Provide the (X, Y) coordinate of the cell's center where the given text is located.  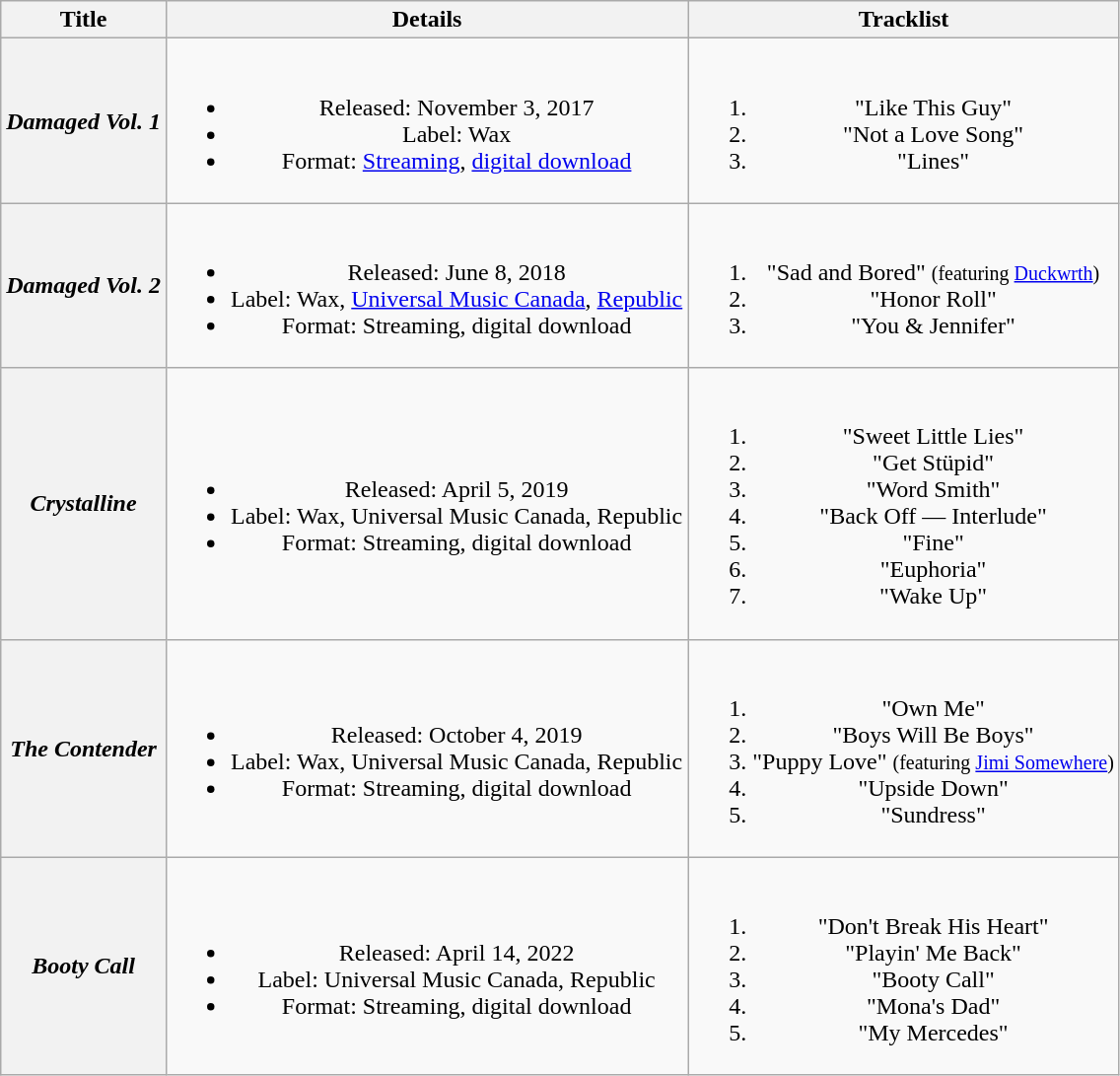
Crystalline (84, 503)
Booty Call (84, 967)
"Own Me""Boys Will Be Boys""Puppy Love" (featuring Jimi Somewhere)"Upside Down""Sundress" (904, 748)
Details (426, 20)
Released: October 4, 2019Label: Wax, Universal Music Canada, RepublicFormat: Streaming, digital download (426, 748)
Released: April 5, 2019Label: Wax, Universal Music Canada, RepublicFormat: Streaming, digital download (426, 503)
"Sad and Bored" (featuring Duckwrth)"Honor Roll""You & Jennifer" (904, 286)
Released: June 8, 2018Label: Wax, Universal Music Canada, RepublicFormat: Streaming, digital download (426, 286)
Released: November 3, 2017Label: WaxFormat: Streaming, digital download (426, 120)
The Contender (84, 748)
Released: April 14, 2022Label: Universal Music Canada, RepublicFormat: Streaming, digital download (426, 967)
Damaged Vol. 2 (84, 286)
"Don't Break His Heart""Playin' Me Back""Booty Call""Mona's Dad""My Mercedes" (904, 967)
Tracklist (904, 20)
Title (84, 20)
Damaged Vol. 1 (84, 120)
"Like This Guy""Not a Love Song""Lines" (904, 120)
"Sweet Little Lies""Get Stüpid""Word Smith""Back Off — Interlude""Fine""Euphoria""Wake Up" (904, 503)
